Identify which cell holds the provided text, then report its [x, y] central coordinate. 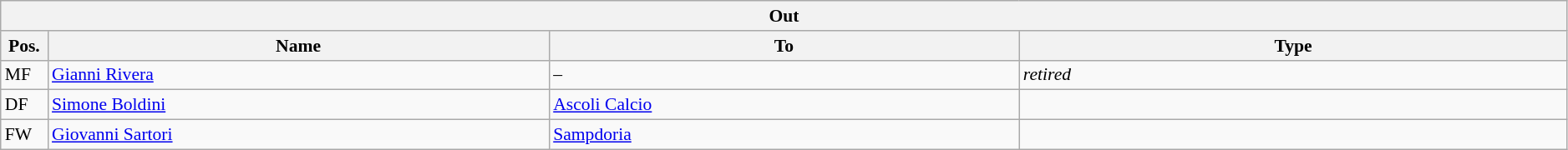
Name [298, 46]
Pos. [24, 46]
To [784, 46]
DF [24, 105]
retired [1293, 75]
Giovanni Sartori [298, 135]
Out [784, 16]
Gianni Rivera [298, 75]
– [784, 75]
MF [24, 75]
FW [24, 135]
Ascoli Calcio [784, 105]
Sampdoria [784, 135]
Simone Boldini [298, 105]
Type [1293, 46]
